Determine the [x, y] coordinate at the center of the cell enclosing the given text.  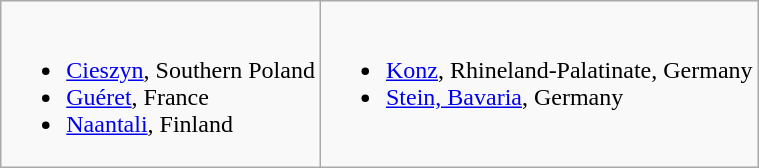
Cieszyn, Southern Poland Guéret, France Naantali, Finland [161, 84]
Konz, Rhineland-Palatinate, Germany Stein, Bavaria, Germany [539, 84]
